Extract the (x, y) coordinate from the center of the cell holding the provided text.  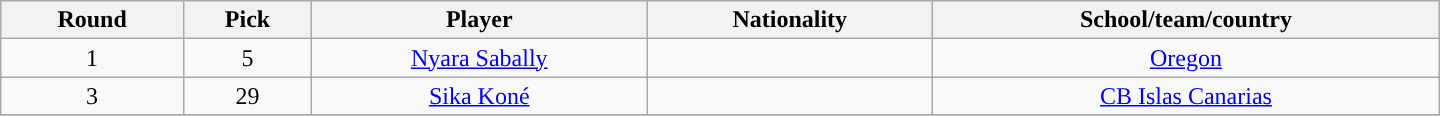
Sika Koné (480, 96)
School/team/country (1186, 20)
Nationality (790, 20)
CB Islas Canarias (1186, 96)
1 (92, 58)
29 (247, 96)
Oregon (1186, 58)
Player (480, 20)
3 (92, 96)
Nyara Sabally (480, 58)
Pick (247, 20)
5 (247, 58)
Round (92, 20)
